Locate the cell with the specified text and output its [x, y] center coordinate. 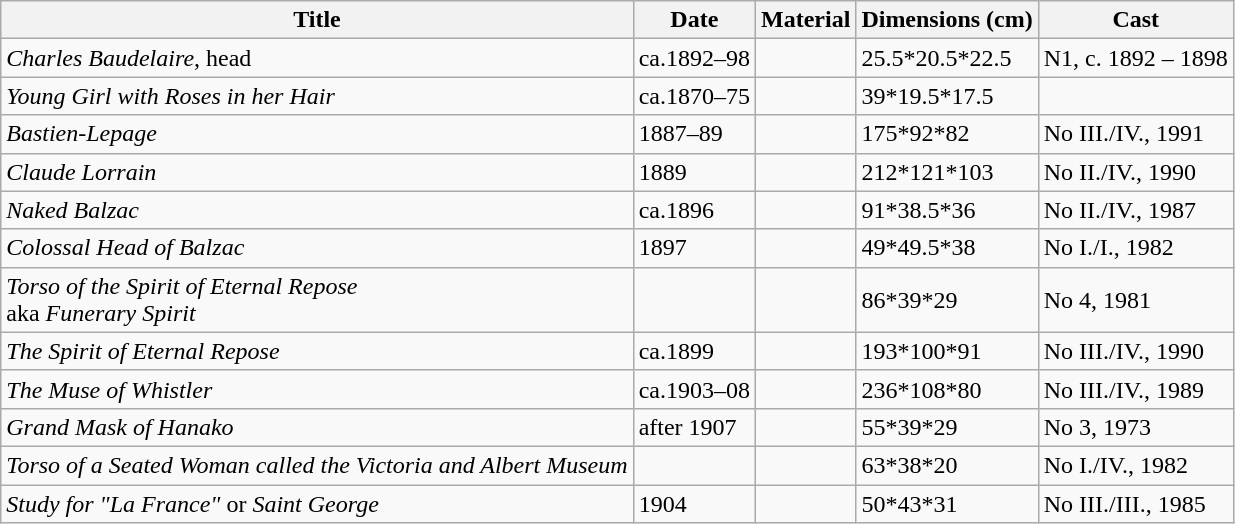
Title [317, 20]
Material [805, 20]
ca.1903–08 [694, 389]
No 4, 1981 [1136, 300]
Bastien-Lepage [317, 134]
ca.1896 [694, 210]
193*100*91 [947, 351]
25.5*20.5*22.5 [947, 58]
No II./IV., 1987 [1136, 210]
ca.1870–75 [694, 96]
63*38*20 [947, 465]
175*92*82 [947, 134]
Cast [1136, 20]
55*39*29 [947, 427]
Torso of the Spirit of Eternal Reposeaka Funerary Spirit [317, 300]
49*49.5*38 [947, 248]
ca.1899 [694, 351]
No III./IV., 1989 [1136, 389]
212*121*103 [947, 172]
Grand Mask of Hanako [317, 427]
236*108*80 [947, 389]
Dimensions (cm) [947, 20]
1887–89 [694, 134]
No 3, 1973 [1136, 427]
No I./I., 1982 [1136, 248]
Claude Lorrain [317, 172]
ca.1892–98 [694, 58]
Colossal Head of Balzac [317, 248]
1904 [694, 503]
50*43*31 [947, 503]
Study for "La France" or Saint George [317, 503]
No II./IV., 1990 [1136, 172]
No III./IV., 1991 [1136, 134]
No III./III., 1985 [1136, 503]
39*19.5*17.5 [947, 96]
N1, c. 1892 – 1898 [1136, 58]
Naked Balzac [317, 210]
The Spirit of Eternal Repose [317, 351]
The Muse of Whistler [317, 389]
after 1907 [694, 427]
1889 [694, 172]
86*39*29 [947, 300]
No I./IV., 1982 [1136, 465]
Date [694, 20]
Young Girl with Roses in her Hair [317, 96]
1897 [694, 248]
No III./IV., 1990 [1136, 351]
Torso of a Seated Woman called the Victoria and Albert Museum [317, 465]
Charles Baudelaire, head [317, 58]
91*38.5*36 [947, 210]
